Return [X, Y] of the center of cell containing provided text 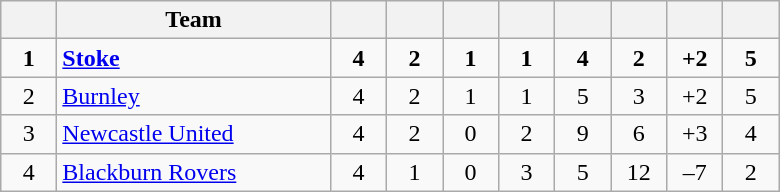
6 [639, 134]
9 [583, 134]
–7 [695, 172]
Stoke [194, 58]
12 [639, 172]
Burnley [194, 96]
Newcastle United [194, 134]
Team [194, 20]
Blackburn Rovers [194, 172]
+3 [695, 134]
